Identify which cell holds the provided text, then report its (X, Y) central coordinate. 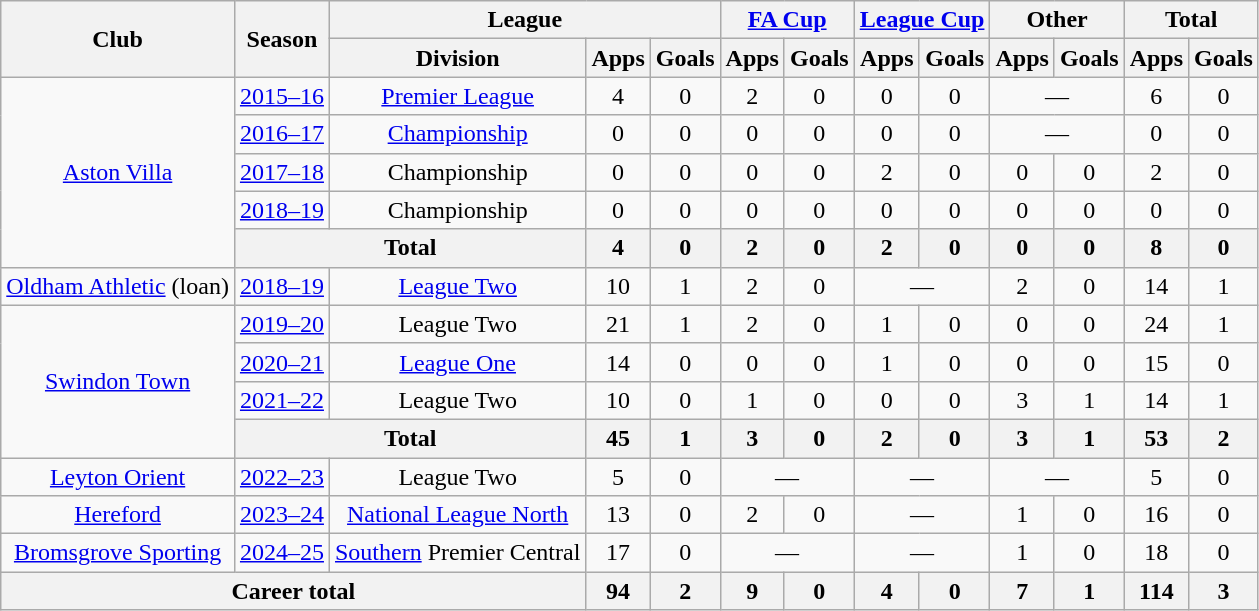
45 (618, 438)
9 (752, 591)
24 (1156, 324)
21 (618, 324)
Season (282, 39)
National League North (457, 515)
114 (1156, 591)
League (524, 20)
FA Cup (787, 20)
Aston Villa (118, 172)
Southern Premier Central (457, 553)
2020–21 (282, 362)
Hereford (118, 515)
Oldham Athletic (loan) (118, 286)
2022–23 (282, 477)
15 (1156, 362)
Bromsgrove Sporting (118, 553)
8 (1156, 248)
2019–20 (282, 324)
2023–24 (282, 515)
League One (457, 362)
2015–16 (282, 96)
7 (1022, 591)
16 (1156, 515)
17 (618, 553)
94 (618, 591)
League Cup (922, 20)
2017–18 (282, 172)
Other (1057, 20)
Division (457, 58)
53 (1156, 438)
18 (1156, 553)
2016–17 (282, 134)
6 (1156, 96)
13 (618, 515)
Club (118, 39)
Premier League (457, 96)
2021–22 (282, 400)
Swindon Town (118, 381)
2024–25 (282, 553)
Career total (294, 591)
Leyton Orient (118, 477)
